Find where the given text appears and provide that cell's center as [X, Y] coordinate. 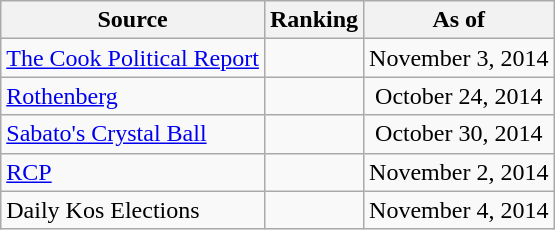
RCP [133, 172]
November 4, 2014 [459, 210]
October 30, 2014 [459, 134]
October 24, 2014 [459, 96]
November 2, 2014 [459, 172]
Ranking [314, 20]
November 3, 2014 [459, 58]
Source [133, 20]
Sabato's Crystal Ball [133, 134]
Daily Kos Elections [133, 210]
As of [459, 20]
The Cook Political Report [133, 58]
Rothenberg [133, 96]
